Determine the (x, y) coordinate at the center of the cell enclosing the given text.  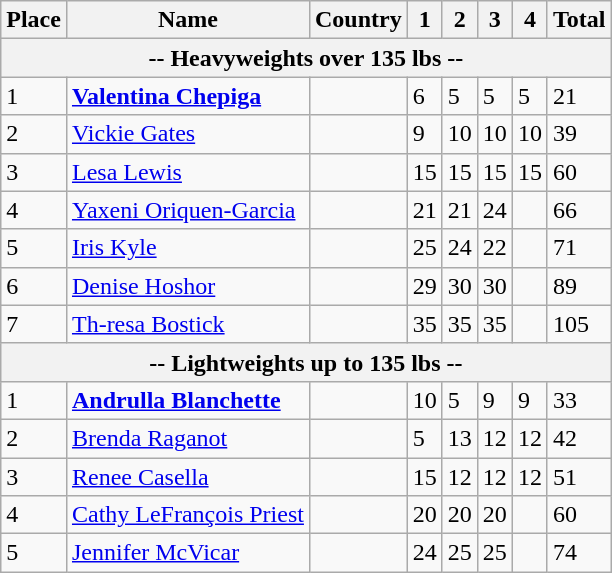
Valentina Chepiga (188, 96)
-- Lightweights up to 135 lbs -- (306, 362)
29 (424, 286)
13 (460, 438)
22 (494, 248)
7 (34, 324)
33 (579, 400)
Name (188, 20)
Lesa Lewis (188, 172)
Jennifer McVicar (188, 553)
105 (579, 324)
42 (579, 438)
Brenda Raganot (188, 438)
89 (579, 286)
74 (579, 553)
71 (579, 248)
Vickie Gates (188, 134)
66 (579, 210)
Yaxeni Oriquen-Garcia (188, 210)
Country (358, 20)
Total (579, 20)
Cathy LeFrançois Priest (188, 515)
51 (579, 477)
Th-resa Bostick (188, 324)
39 (579, 134)
Denise Hoshor (188, 286)
Andrulla Blanchette (188, 400)
-- Heavyweights over 135 lbs -- (306, 58)
Renee Casella (188, 477)
Place (34, 20)
Iris Kyle (188, 248)
